Capture the cell that displays the provided text and extract its [x, y] central coordinate. 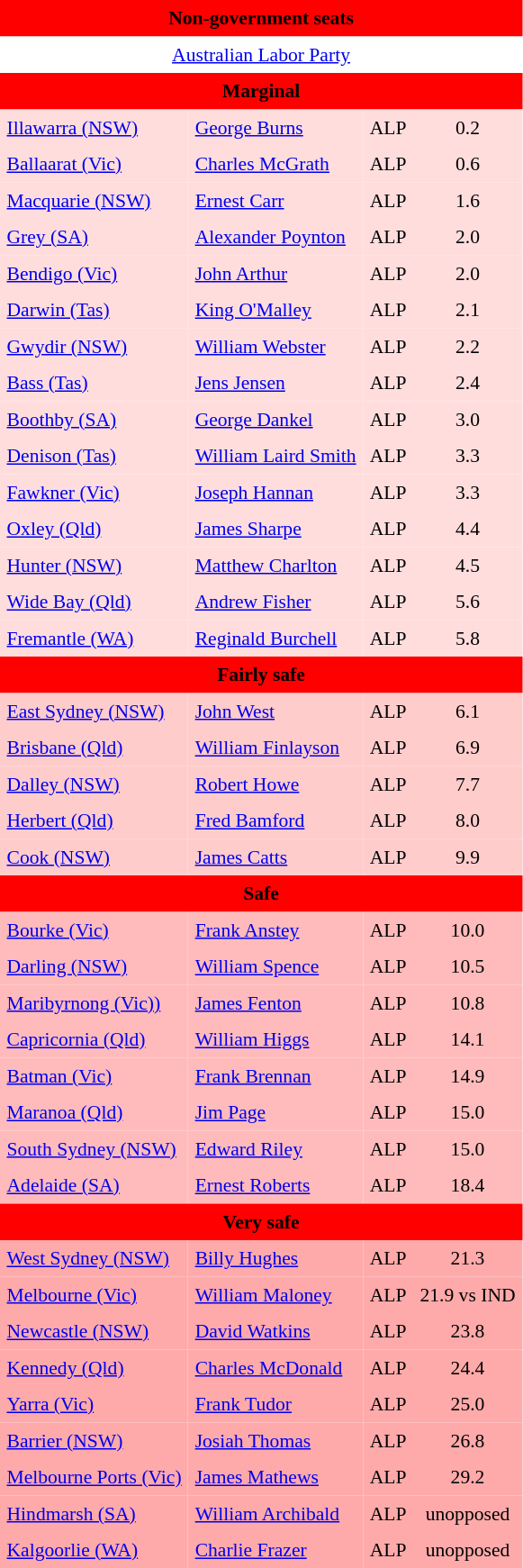
Oxley (Qld) [94, 529]
David Watkins [275, 1331]
Cook (NSW) [94, 857]
South Sydney (NSW) [94, 1148]
6.1 [468, 711]
24.4 [468, 1367]
Melbourne Ports (Vic) [94, 1477]
Darwin (Tas) [94, 310]
21.3 [468, 1258]
Capricornia (Qld) [94, 1039]
Wide Bay (Qld) [94, 602]
John Arthur [275, 273]
8.0 [468, 820]
Ballaarat (Vic) [94, 164]
William Webster [275, 346]
Charles McDonald [275, 1367]
James Fenton [275, 1002]
James Catts [275, 857]
Matthew Charlton [275, 565]
George Burns [275, 127]
Yarra (Vic) [94, 1404]
Darling (NSW) [94, 966]
James Sharpe [275, 529]
Illawarra (NSW) [94, 127]
Reginald Burchell [275, 638]
Andrew Fisher [275, 602]
Bourke (Vic) [94, 929]
5.8 [468, 638]
George Dankel [275, 419]
Boothby (SA) [94, 419]
2.1 [468, 310]
29.2 [468, 1477]
Gwydir (NSW) [94, 346]
5.6 [468, 602]
Fred Bamford [275, 820]
3.0 [468, 419]
Joseph Hannan [275, 492]
Jens Jensen [275, 383]
Adelaide (SA) [94, 1185]
Herbert (Qld) [94, 820]
Ernest Carr [275, 200]
1.6 [468, 200]
Denison (Tas) [94, 456]
Brisbane (Qld) [94, 748]
Jim Page [275, 1112]
0.6 [468, 164]
Macquarie (NSW) [94, 200]
Very safe [261, 1221]
Frank Anstey [275, 929]
2.4 [468, 383]
William Higgs [275, 1039]
King O'Malley [275, 310]
William Maloney [275, 1294]
Barrier (NSW) [94, 1440]
Fairly safe [261, 675]
Grey (SA) [94, 237]
Frank Tudor [275, 1404]
10.8 [468, 1002]
25.0 [468, 1404]
7.7 [468, 784]
0.2 [468, 127]
Fremantle (WA) [94, 638]
21.9 vs IND [468, 1294]
Kennedy (Qld) [94, 1367]
4.4 [468, 529]
Safe [261, 893]
10.5 [468, 966]
Newcastle (NSW) [94, 1331]
Frank Brennan [275, 1075]
Josiah Thomas [275, 1440]
Dalley (NSW) [94, 784]
Non-government seats [261, 18]
Hunter (NSW) [94, 565]
4.5 [468, 565]
2.2 [468, 346]
Charles McGrath [275, 164]
Edward Riley [275, 1148]
14.9 [468, 1075]
Alexander Poynton [275, 237]
6.9 [468, 748]
James Mathews [275, 1477]
14.1 [468, 1039]
Batman (Vic) [94, 1075]
9.9 [468, 857]
Hindmarsh (SA) [94, 1513]
William Spence [275, 966]
18.4 [468, 1185]
23.8 [468, 1331]
Ernest Roberts [275, 1185]
Marginal [261, 91]
John West [275, 711]
Kalgoorlie (WA) [94, 1550]
Australian Labor Party [261, 54]
Melbourne (Vic) [94, 1294]
Fawkner (Vic) [94, 492]
Billy Hughes [275, 1258]
10.0 [468, 929]
William Archibald [275, 1513]
William Finlayson [275, 748]
West Sydney (NSW) [94, 1258]
Maranoa (Qld) [94, 1112]
26.8 [468, 1440]
East Sydney (NSW) [94, 711]
Robert Howe [275, 784]
Maribyrnong (Vic)) [94, 1002]
Bendigo (Vic) [94, 273]
William Laird Smith [275, 456]
Bass (Tas) [94, 383]
Charlie Frazer [275, 1550]
